Detect which cell encompasses the target text, then output its (x, y) center coordinate. 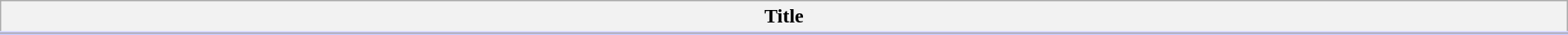
Title (784, 17)
